Extract the (X, Y) coordinate from the center of the cell holding the provided text.  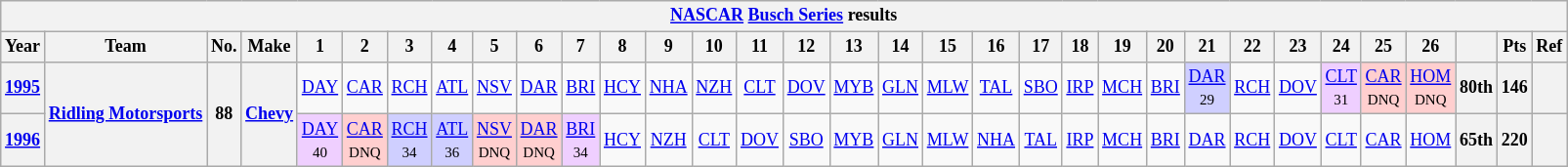
12 (806, 47)
4 (452, 47)
2 (364, 47)
14 (901, 47)
ATL (452, 88)
16 (996, 47)
1995 (23, 88)
10 (714, 47)
18 (1081, 47)
20 (1165, 47)
NSV (494, 88)
DARDNQ (539, 141)
22 (1252, 47)
13 (854, 47)
Team (125, 47)
Ref (1549, 47)
CLT31 (1340, 88)
7 (580, 47)
5 (494, 47)
HOMDNQ (1430, 88)
26 (1430, 47)
DAY40 (319, 141)
23 (1298, 47)
9 (668, 47)
3 (409, 47)
Chevy (270, 113)
21 (1208, 47)
65th (1477, 141)
6 (539, 47)
220 (1514, 141)
8 (623, 47)
NASCAR Busch Series results (784, 16)
Pts (1514, 47)
146 (1514, 88)
DAR29 (1208, 88)
ATL36 (452, 141)
25 (1383, 47)
19 (1123, 47)
DAY (319, 88)
No. (225, 47)
BRI34 (580, 141)
HOM (1430, 141)
Make (270, 47)
11 (760, 47)
NSVDNQ (494, 141)
15 (948, 47)
17 (1040, 47)
88 (225, 113)
RCH34 (409, 141)
1996 (23, 141)
Ridling Motorsports (125, 113)
80th (1477, 88)
Year (23, 47)
24 (1340, 47)
1 (319, 47)
